Output the (X, Y) coordinate of the center of the cell containing the given text.  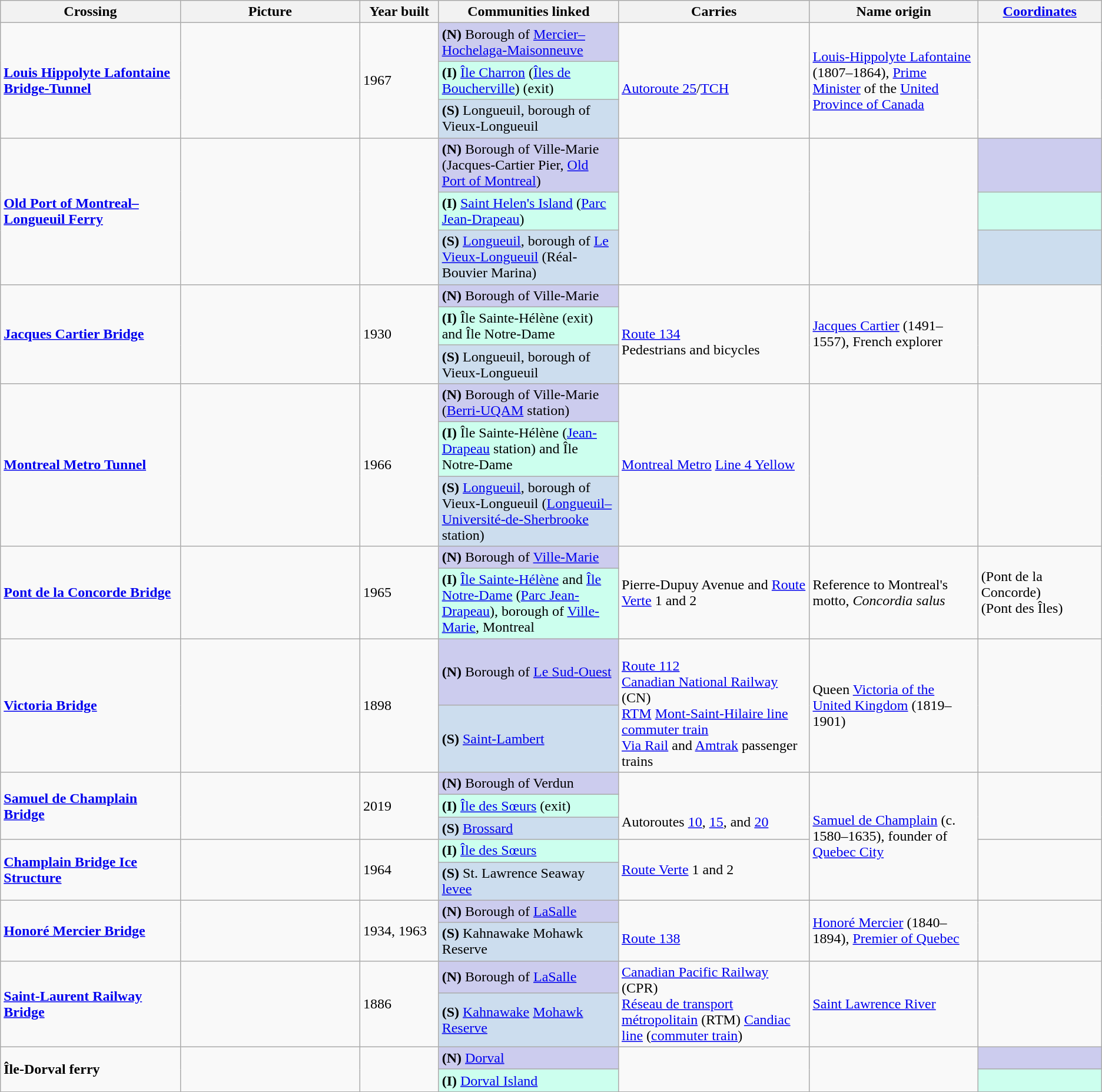
Canadian Pacific Railway (CPR)Réseau de transport métropolitain (RTM) Candiac line (commuter train) (714, 1004)
Montreal Metro Line 4 Yellow (714, 464)
(I) Île Sainte-Hélène (Jean-Drapeau station) and Île Notre-Dame (529, 449)
Route Verte 1 and 2 (714, 870)
1886 (400, 1004)
Samuel de Champlain Bridge (91, 806)
1898 (400, 705)
Old Port of Montreal–Longueuil Ferry (91, 211)
1967 (400, 80)
Route 138 (714, 930)
2019 (400, 806)
(N) Borough of Verdun (529, 784)
Autoroutes 10, 15, and 20 (714, 806)
Champlain Bridge Ice Structure (91, 870)
Louis-Hippolyte Lafontaine (1807–1864), Prime Minister of the United Province of Canada (894, 80)
Coordinates (1040, 12)
Pont de la Concorde Bridge (91, 592)
(S) Saint-Lambert (529, 739)
1930 (400, 334)
Picture (270, 12)
Jacques Cartier Bridge (91, 334)
Route 134Pedestrians and bicycles (714, 334)
(I) Île des Sœurs (exit) (529, 806)
(N) Borough of Le Sud-Ouest (529, 672)
(N) Borough of Ville-Marie (Berri-UQAM station) (529, 403)
Samuel de Champlain (c. 1580–1635), founder of Quebec City (894, 836)
(I) Île Charron (Îles de Boucherville) (exit) (529, 80)
(I) Île Sainte-Hélène (exit) and Île Notre-Dame (529, 326)
Louis Hippolyte Lafontaine Bridge-Tunnel (91, 80)
Saint Lawrence River (894, 1004)
Île-Dorval ferry (91, 1069)
(I) Île des Sœurs (529, 851)
Communities linked (529, 12)
(I) Île Sainte-Hélène and Île Notre-Dame (Parc Jean-Drapeau), borough of Ville-Marie, Montreal (529, 604)
(S) St. Lawrence Seaway levee (529, 881)
(N) Borough of Ville-Marie (Jacques-Cartier Pier, Old Port of Montreal) (529, 165)
Pierre-Dupuy Avenue and Route Verte 1 and 2 (714, 592)
(I) Saint Helen's Island (Parc Jean-Drapeau) (529, 211)
Honoré Mercier (1840–1894), Premier of Quebec (894, 930)
(S) Longueuil, borough of Le Vieux-Longueuil (Réal-Bouvier Marina) (529, 257)
1966 (400, 464)
Montreal Metro Tunnel (91, 464)
Reference to Montreal's motto, Concordia salus (894, 592)
Crossing (91, 12)
Jacques Cartier (1491–1557), French explorer (894, 334)
1934, 1963 (400, 930)
Victoria Bridge (91, 705)
(S) Longueuil, borough of Vieux-Longueuil (Longueuil–Université-de-Sherbrooke station) (529, 511)
1965 (400, 592)
Queen Victoria of the United Kingdom (1819–1901) (894, 705)
Honoré Mercier Bridge (91, 930)
Year built (400, 12)
(S) Brossard (529, 828)
1964 (400, 870)
Autoroute 25/TCH (714, 80)
(I) Dorval Island (529, 1080)
(N) Dorval (529, 1058)
Saint-Laurent Railway Bridge (91, 1004)
(N) Borough of Mercier–Hochelaga-Maisonneuve (529, 42)
(Pont de la Concorde) (Pont des Îles) (1040, 592)
Name origin (894, 12)
Carries (714, 12)
Route 112Canadian National Railway (CN)RTM Mont-Saint-Hilaire line commuter trainVia Rail and Amtrak passenger trains (714, 705)
